Return (x, y) of the center of cell containing provided text 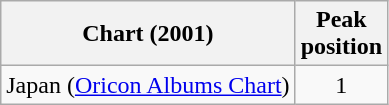
Japan (Oricon Albums Chart) (148, 85)
Chart (2001) (148, 34)
1 (341, 85)
Peakposition (341, 34)
